Return [X, Y] of the center of cell containing provided text 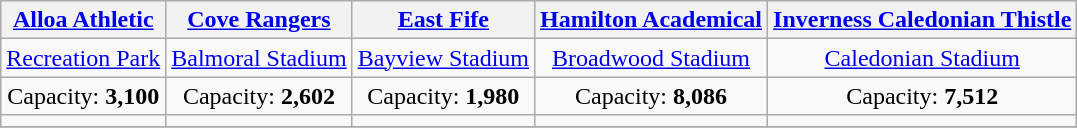
Broadwood Stadium [652, 58]
Capacity: 1,980 [443, 96]
Capacity: 2,602 [259, 96]
Recreation Park [84, 58]
Capacity: 3,100 [84, 96]
Cove Rangers [259, 20]
Capacity: 7,512 [922, 96]
East Fife [443, 20]
Bayview Stadium [443, 58]
Capacity: 8,086 [652, 96]
Alloa Athletic [84, 20]
Hamilton Academical [652, 20]
Caledonian Stadium [922, 58]
Balmoral Stadium [259, 58]
Inverness Caledonian Thistle [922, 20]
